Detect which cell encompasses the target text, then output its (x, y) center coordinate. 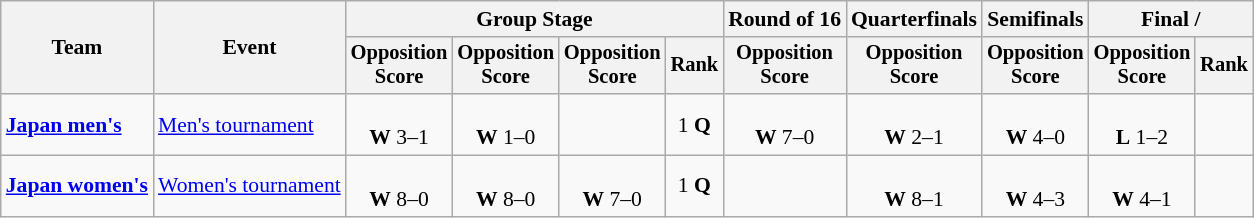
Women's tournament (250, 186)
W 2–1 (914, 124)
Group Stage (534, 19)
Final / (1171, 19)
Japan women's (77, 186)
Event (250, 48)
W 4–1 (1142, 186)
Men's tournament (250, 124)
Round of 16 (784, 19)
Semifinals (1036, 19)
L 1–2 (1142, 124)
Team (77, 48)
W 1–0 (506, 124)
W 3–1 (400, 124)
W 4–0 (1036, 124)
W 4–3 (1036, 186)
W 8–1 (914, 186)
Quarterfinals (914, 19)
Japan men's (77, 124)
